Scan for the cell matching the given text and deliver its [X, Y] coordinate at center. 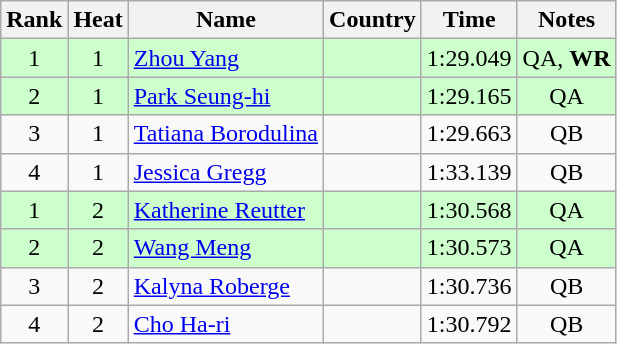
Tatiana Borodulina [226, 134]
Park Seung-hi [226, 96]
1:30.792 [469, 324]
1:30.573 [469, 248]
Heat [98, 20]
1:29.049 [469, 58]
1:29.165 [469, 96]
1:30.736 [469, 286]
Zhou Yang [226, 58]
Notes [566, 20]
QA, WR [566, 58]
1:33.139 [469, 172]
Katherine Reutter [226, 210]
Wang Meng [226, 248]
Name [226, 20]
Jessica Gregg [226, 172]
Cho Ha-ri [226, 324]
1:29.663 [469, 134]
1:30.568 [469, 210]
Time [469, 20]
Country [373, 20]
Kalyna Roberge [226, 286]
Rank [34, 20]
